Identify which cell holds the provided text, then report its [x, y] central coordinate. 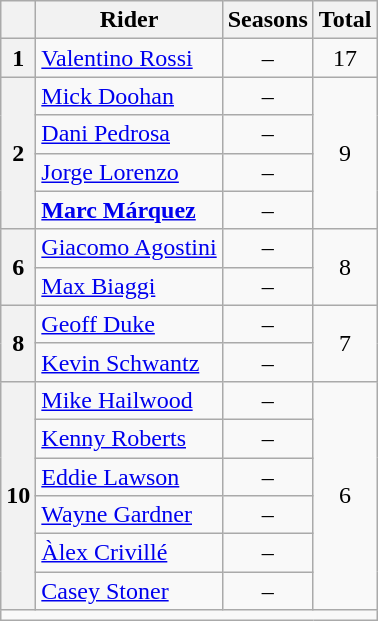
Jorge Lorenzo [129, 172]
Eddie Lawson [129, 477]
Kevin Schwantz [129, 362]
Max Biaggi [129, 286]
Marc Márquez [129, 210]
9 [345, 153]
17 [345, 58]
7 [345, 343]
Wayne Gardner [129, 515]
Àlex Crivillé [129, 553]
Mick Doohan [129, 96]
Mike Hailwood [129, 400]
2 [18, 153]
10 [18, 495]
Casey Stoner [129, 591]
Seasons [268, 20]
1 [18, 58]
Geoff Duke [129, 324]
Rider [129, 20]
Valentino Rossi [129, 58]
Total [345, 20]
Dani Pedrosa [129, 134]
Kenny Roberts [129, 438]
Giacomo Agostini [129, 248]
